Output the [X, Y] coordinate of the center of the cell containing the given text.  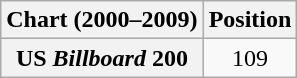
US Billboard 200 [102, 58]
109 [250, 58]
Chart (2000–2009) [102, 20]
Position [250, 20]
